Scan for the cell matching the given text and deliver its (X, Y) coordinate at center. 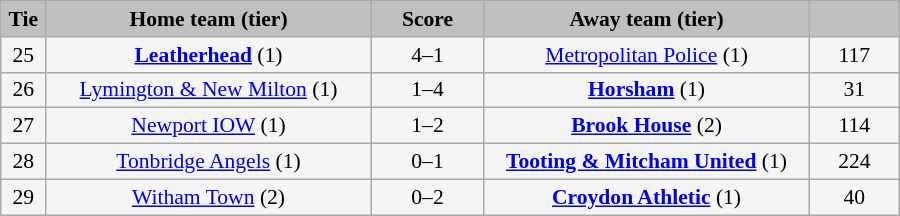
Witham Town (2) (209, 197)
25 (24, 55)
Score (427, 19)
Tie (24, 19)
31 (854, 90)
1–4 (427, 90)
4–1 (427, 55)
1–2 (427, 126)
Brook House (2) (647, 126)
0–2 (427, 197)
Metropolitan Police (1) (647, 55)
Tonbridge Angels (1) (209, 162)
27 (24, 126)
28 (24, 162)
Away team (tier) (647, 19)
40 (854, 197)
Lymington & New Milton (1) (209, 90)
Croydon Athletic (1) (647, 197)
29 (24, 197)
Leatherhead (1) (209, 55)
Tooting & Mitcham United (1) (647, 162)
Home team (tier) (209, 19)
26 (24, 90)
Newport IOW (1) (209, 126)
224 (854, 162)
114 (854, 126)
0–1 (427, 162)
Horsham (1) (647, 90)
117 (854, 55)
